Locate the cell with the specified text and output its (X, Y) center coordinate. 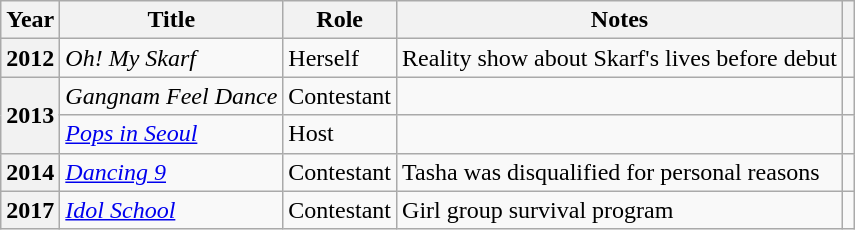
Gangnam Feel Dance (172, 96)
2014 (30, 172)
2012 (30, 58)
Pops in Seoul (172, 134)
Reality show about Skarf's lives before debut (620, 58)
Host (340, 134)
2017 (30, 210)
Year (30, 20)
Herself (340, 58)
2013 (30, 115)
Title (172, 20)
Tasha was disqualified for personal reasons (620, 172)
Girl group survival program (620, 210)
Notes (620, 20)
Dancing 9 (172, 172)
Idol School (172, 210)
Oh! My Skarf (172, 58)
Role (340, 20)
